Scan for the cell matching the given text and deliver its [x, y] coordinate at center. 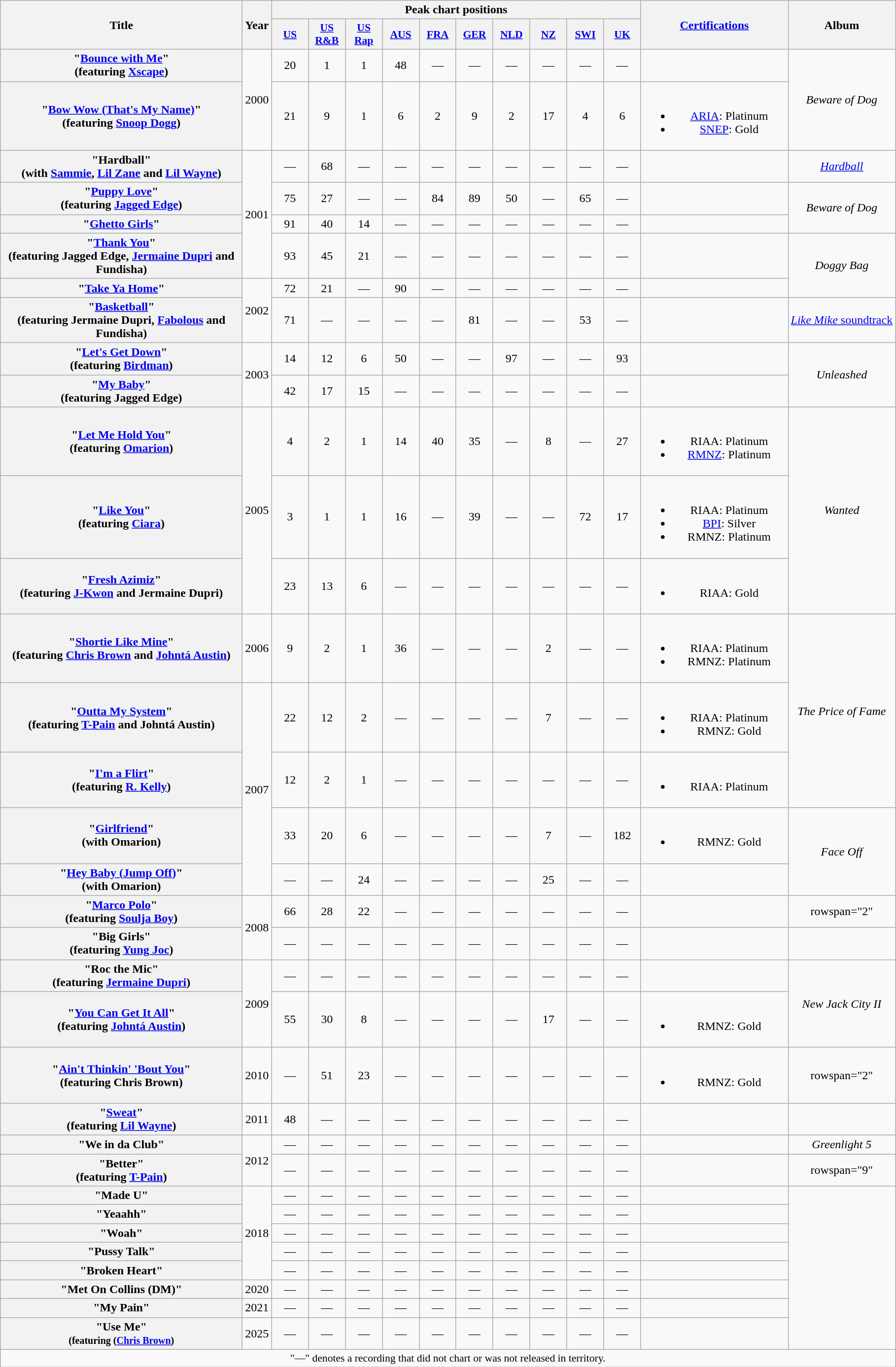
75 [290, 198]
2020 [257, 1289]
Like Mike soundtrack [842, 320]
2010 [257, 1075]
US [290, 34]
Hardball [842, 167]
84 [438, 198]
NLD [512, 34]
UK [622, 34]
68 [327, 167]
"Ghetto Girls" [121, 224]
15 [364, 390]
55 [290, 1019]
16 [401, 517]
182 [622, 836]
SWI [586, 34]
2008 [257, 927]
"—" denotes a recording that did not chart or was not released in territory. [448, 1358]
91 [290, 224]
"Outta My System"(featuring T-Pain and Johntá Austin) [121, 718]
"Bow Wow (That's My Name)"(featuring Snoop Dogg) [121, 116]
AUS [401, 34]
Greenlight 5 [842, 1144]
"I'm a Flirt"(featuring R. Kelly) [121, 780]
"Basketball"(featuring Jermaine Dupri, Fabolous and Fundisha) [121, 320]
Doggy Bag [842, 265]
"Broken Heart" [121, 1270]
"Use Me"(featuring (Chris Brown) [121, 1333]
"Take Ya Home" [121, 288]
"Made U" [121, 1196]
2001 [257, 214]
39 [474, 517]
Year [257, 25]
"Like You"(featuring Ciara) [121, 517]
"Marco Polo"(featuring Soulja Boy) [121, 912]
2003 [257, 375]
Unleashed [842, 375]
FRA [438, 34]
2007 [257, 789]
RIAA: PlatinumRMNZ: Gold [715, 718]
25 [548, 879]
51 [327, 1075]
New Jack City II [842, 1003]
"My Baby"(featuring Jagged Edge) [121, 390]
97 [512, 359]
"Let's Get Down"(featuring Birdman) [121, 359]
"Hey Baby (Jump Off)"(with Omarion) [121, 879]
"Big Girls"(featuring Yung Joc) [121, 943]
Peak chart positions [456, 10]
RIAA: Gold [715, 586]
2021 [257, 1308]
Album [842, 25]
2005 [257, 511]
"Thank You"(featuring Jagged Edge, Jermaine Dupri and Fundisha) [121, 256]
2012 [257, 1160]
42 [290, 390]
3 [290, 517]
81 [474, 320]
Face Off [842, 852]
"Yeaahh" [121, 1214]
2000 [257, 100]
2002 [257, 310]
"Shortie Like Mine"(featuring Chris Brown and Johntá Austin) [121, 649]
33 [290, 836]
"We in da Club" [121, 1144]
"Fresh Azimiz"(featuring J-Kwon and Jermaine Dupri) [121, 586]
13 [327, 586]
2009 [257, 1003]
36 [401, 649]
ARIA: PlatinumSNEP: Gold [715, 116]
"Roc the Mic"(featuring Jermaine Dupri) [121, 976]
rowspan="9" [842, 1170]
90 [401, 288]
89 [474, 198]
"You Can Get It All"(featuring Johntá Austin) [121, 1019]
"Pussy Talk" [121, 1252]
US Rap [364, 34]
"Met On Collins (DM)" [121, 1289]
2018 [257, 1233]
"Ain't Thinkin' 'Bout You"(featuring Chris Brown) [121, 1075]
"Puppy Love"(featuring Jagged Edge) [121, 198]
66 [290, 912]
Certifications [715, 25]
"Girlfriend"(with Omarion) [121, 836]
"My Pain" [121, 1308]
"Bounce with Me"(featuring Xscape) [121, 65]
71 [290, 320]
35 [474, 442]
"Better"(featuring T-Pain) [121, 1170]
Wanted [842, 511]
Title [121, 25]
"Hardball"(with Sammie, Lil Zane and Lil Wayne) [121, 167]
45 [327, 256]
"Let Me Hold You"(featuring Omarion) [121, 442]
2025 [257, 1333]
RIAA: PlatinumBPI: SilverRMNZ: Platinum [715, 517]
65 [586, 198]
"Woah" [121, 1233]
"Sweat"(featuring Lil Wayne) [121, 1119]
28 [327, 912]
The Price of Fame [842, 711]
2006 [257, 649]
GER [474, 34]
53 [586, 320]
30 [327, 1019]
RIAA: Platinum [715, 780]
24 [364, 879]
2011 [257, 1119]
NZ [548, 34]
US R&B [327, 34]
